Extract the [X, Y] coordinate from the center of the cell holding the provided text.  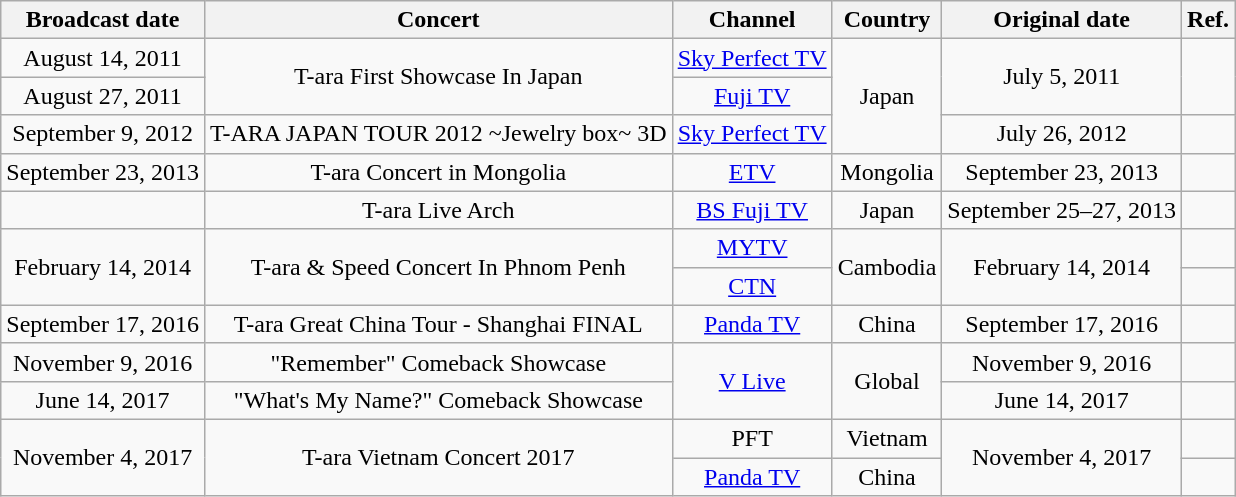
CTN [752, 286]
T-ara First Showcase In Japan [438, 77]
T-ara Vietnam Concert 2017 [438, 457]
BS Fuji TV [752, 210]
T-ara Live Arch [438, 210]
Fuji TV [752, 96]
T-ara & Speed Concert In Phnom Penh [438, 267]
Global [887, 381]
"Remember" Comeback Showcase [438, 362]
PFT [752, 438]
Mongolia [887, 172]
Broadcast date [103, 20]
July 26, 2012 [1062, 134]
July 5, 2011 [1062, 77]
Original date [1062, 20]
T-ara Great China Tour - Shanghai FINAL [438, 324]
September 9, 2012 [103, 134]
T-ara Concert in Mongolia [438, 172]
V Live [752, 381]
August 14, 2011 [103, 58]
Channel [752, 20]
"What's My Name?" Comeback Showcase [438, 400]
September 25–27, 2013 [1062, 210]
ETV [752, 172]
T-ARA JAPAN TOUR 2012 ~Jewelry box~ 3D [438, 134]
MYTV [752, 248]
Concert [438, 20]
Vietnam [887, 438]
Country [887, 20]
Cambodia [887, 267]
August 27, 2011 [103, 96]
Ref. [1208, 20]
